Return the [X, Y] coordinate for the center point of the cell that contains the specified text.  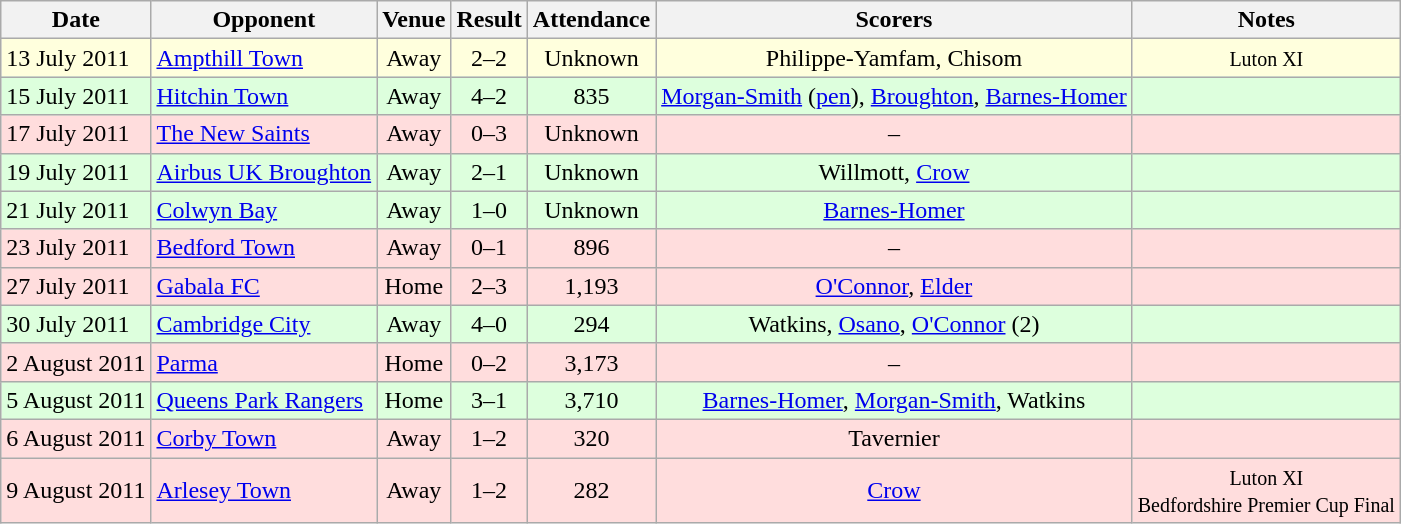
3–1 [489, 400]
6 August 2011 [76, 438]
4–2 [489, 96]
Bedford Town [264, 248]
Barnes-Homer, Morgan-Smith, Watkins [894, 400]
3,173 [591, 362]
Notes [1266, 20]
Willmott, Crow [894, 172]
1,193 [591, 286]
Luton XI [1266, 58]
Hitchin Town [264, 96]
Cambridge City [264, 324]
4–0 [489, 324]
Crow [894, 490]
Watkins, Osano, O'Connor (2) [894, 324]
282 [591, 490]
Colwyn Bay [264, 210]
Opponent [264, 20]
1–0 [489, 210]
27 July 2011 [76, 286]
30 July 2011 [76, 324]
0–2 [489, 362]
Tavernier [894, 438]
5 August 2011 [76, 400]
2–3 [489, 286]
294 [591, 324]
3,710 [591, 400]
Corby Town [264, 438]
Airbus UK Broughton [264, 172]
Morgan-Smith (pen), Broughton, Barnes-Homer [894, 96]
21 July 2011 [76, 210]
17 July 2011 [76, 134]
15 July 2011 [76, 96]
Date [76, 20]
Parma [264, 362]
O'Connor, Elder [894, 286]
2–1 [489, 172]
Luton XIBedfordshire Premier Cup Final [1266, 490]
Result [489, 20]
Gabala FC [264, 286]
Queens Park Rangers [264, 400]
320 [591, 438]
13 July 2011 [76, 58]
Philippe-Yamfam, Chisom [894, 58]
Attendance [591, 20]
0–1 [489, 248]
896 [591, 248]
0–3 [489, 134]
Scorers [894, 20]
9 August 2011 [76, 490]
Arlesey Town [264, 490]
Barnes-Homer [894, 210]
Ampthill Town [264, 58]
19 July 2011 [76, 172]
The New Saints [264, 134]
23 July 2011 [76, 248]
Venue [414, 20]
2–2 [489, 58]
2 August 2011 [76, 362]
835 [591, 96]
